Detect which cell encompasses the target text, then output its (x, y) center coordinate. 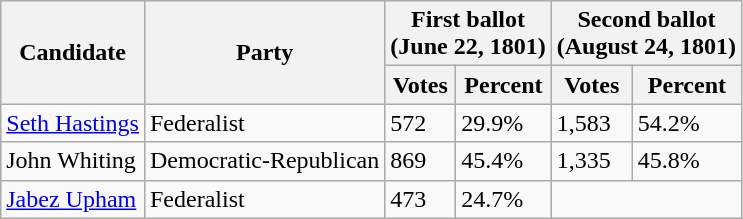
Candidate (73, 52)
54.2% (686, 123)
Second ballot(August 24, 1801) (646, 34)
Jabez Upham (73, 199)
45.8% (686, 161)
45.4% (504, 161)
1,583 (592, 123)
572 (420, 123)
First ballot(June 22, 1801) (468, 34)
473 (420, 199)
24.7% (504, 199)
29.9% (504, 123)
1,335 (592, 161)
869 (420, 161)
Party (264, 52)
John Whiting (73, 161)
Seth Hastings (73, 123)
Democratic-Republican (264, 161)
